Detect which cell encompasses the target text, then output its (X, Y) center coordinate. 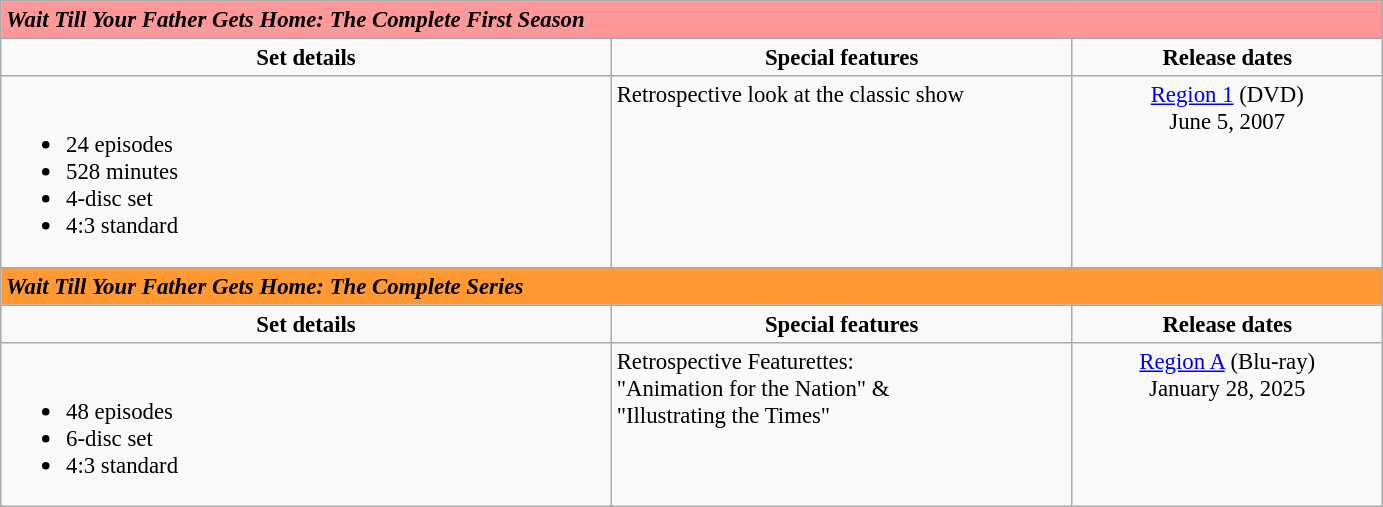
Region A (Blu-ray) January 28, 2025 (1228, 424)
Retrospective Featurettes:"Animation for the Nation" &"Illustrating the Times" (842, 424)
Wait Till Your Father Gets Home: The Complete First Season (692, 20)
Wait Till Your Father Gets Home: The Complete Series (692, 286)
24 episodes528 minutes4-disc set4:3 standard (306, 172)
Region 1 (DVD) June 5, 2007 (1228, 172)
Retrospective look at the classic show (842, 172)
48 episodes6-disc set4:3 standard (306, 424)
